Detect which cell encompasses the target text, then output its (x, y) center coordinate. 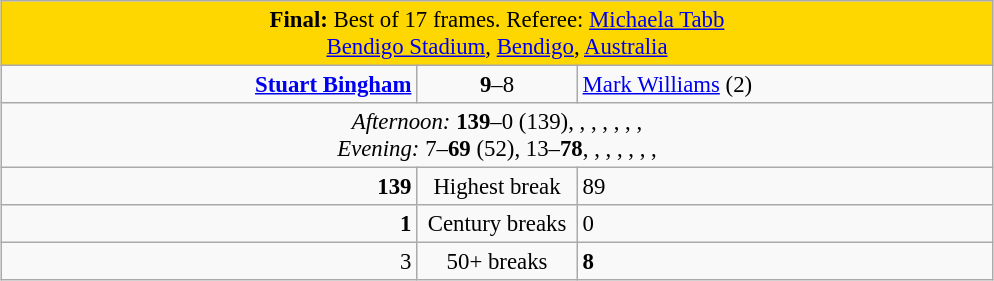
3 (209, 262)
Century breaks (498, 224)
139 (209, 187)
9–8 (498, 85)
1 (209, 224)
50+ breaks (498, 262)
Stuart Bingham (209, 85)
Afternoon: 139–0 (139), , , , , , , Evening: 7–69 (52), 13–78, , , , , , , (497, 136)
Highest break (498, 187)
89 (785, 187)
Final: Best of 17 frames. Referee: Michaela TabbBendigo Stadium, Bendigo, Australia (497, 34)
8 (785, 262)
Mark Williams (2) (785, 85)
0 (785, 224)
